Detect which cell encompasses the target text, then output its (x, y) center coordinate. 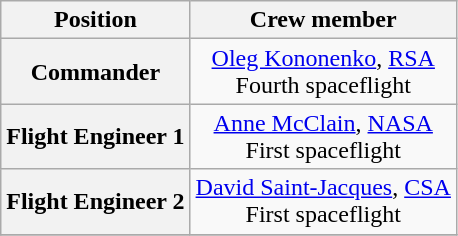
Flight Engineer 2 (96, 202)
Anne McClain, NASAFirst spaceflight (323, 136)
David Saint-Jacques, CSAFirst spaceflight (323, 202)
Flight Engineer 1 (96, 136)
Crew member (323, 20)
Commander (96, 72)
Oleg Kononenko, RSAFourth spaceflight (323, 72)
Position (96, 20)
